Extract the [X, Y] coordinate from the center of the cell holding the provided text.  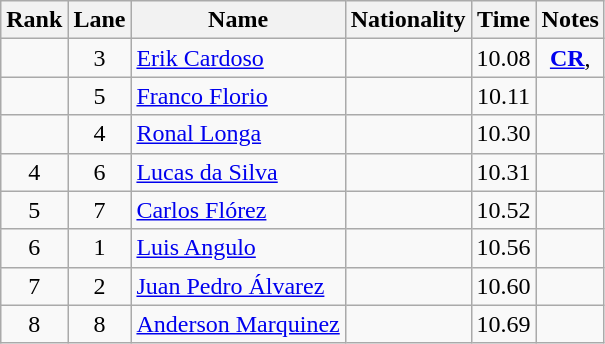
10.56 [504, 248]
1 [100, 248]
Time [504, 20]
Carlos Flórez [238, 210]
Rank [34, 20]
10.60 [504, 286]
2 [100, 286]
Ronal Longa [238, 134]
3 [100, 58]
10.11 [504, 96]
Juan Pedro Álvarez [238, 286]
Notes [570, 20]
10.69 [504, 324]
Luis Angulo [238, 248]
Erik Cardoso [238, 58]
10.31 [504, 172]
Nationality [408, 20]
10.52 [504, 210]
Lucas da Silva [238, 172]
Name [238, 20]
10.08 [504, 58]
CR, [570, 58]
Franco Florio [238, 96]
10.30 [504, 134]
Anderson Marquinez [238, 324]
Lane [100, 20]
